Detect which cell encompasses the target text, then output its [x, y] center coordinate. 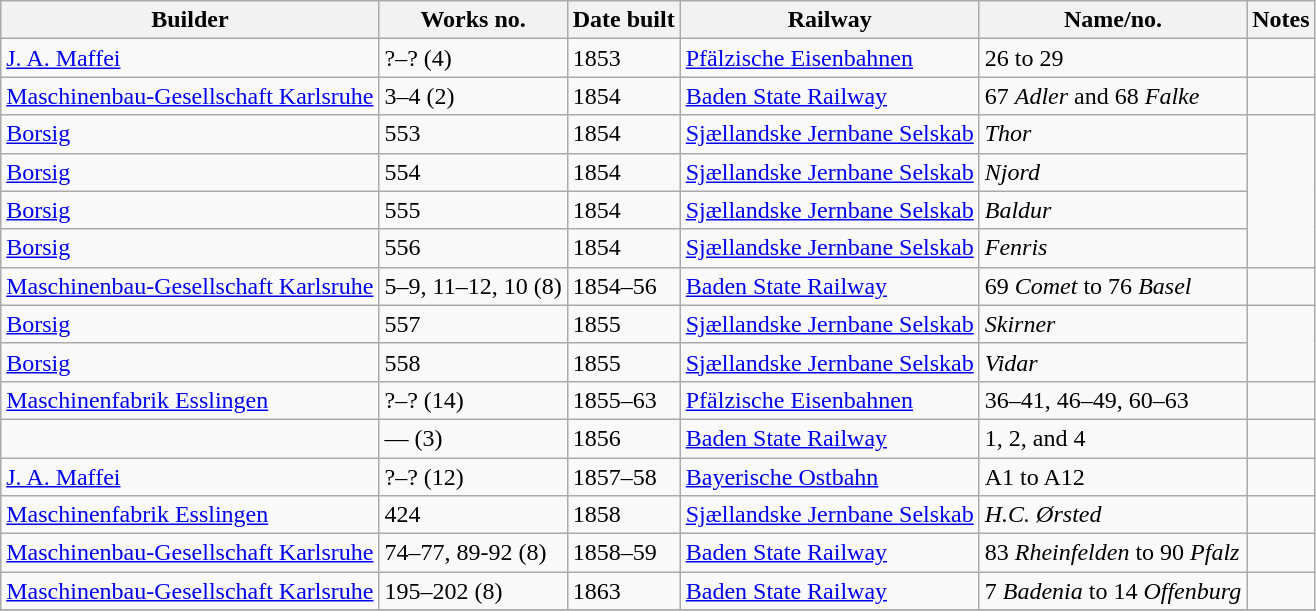
424 [473, 515]
— (3) [473, 438]
556 [473, 248]
558 [473, 362]
?–? (14) [473, 400]
A1 to A12 [1113, 477]
1858 [624, 515]
1855–63 [624, 400]
Railway [830, 20]
3–4 (2) [473, 96]
Fenris [1113, 248]
?–? (12) [473, 477]
1853 [624, 58]
1, 2, and 4 [1113, 438]
Bayerische Ostbahn [830, 477]
1854–56 [624, 286]
554 [473, 172]
H.C. Ørsted [1113, 515]
26 to 29 [1113, 58]
1857–58 [624, 477]
1856 [624, 438]
195–202 (8) [473, 591]
83 Rheinfelden to 90 Pfalz [1113, 553]
557 [473, 324]
Thor [1113, 134]
553 [473, 134]
Njord [1113, 172]
Vidar [1113, 362]
Name/no. [1113, 20]
5–9, 11–12, 10 (8) [473, 286]
555 [473, 210]
Baldur [1113, 210]
Works no. [473, 20]
Builder [190, 20]
36–41, 46–49, 60–63 [1113, 400]
Notes [1281, 20]
67 Adler and 68 Falke [1113, 96]
Date built [624, 20]
Skirner [1113, 324]
7 Badenia to 14 Offenburg [1113, 591]
69 Comet to 76 Basel [1113, 286]
1863 [624, 591]
?–? (4) [473, 58]
1858–59 [624, 553]
74–77, 89-92 (8) [473, 553]
